From the cell containing the given text, extract its center point as [x, y] coordinate. 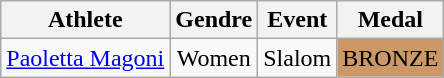
Paoletta Magoni [86, 58]
Slalom [298, 58]
Event [298, 20]
Medal [390, 20]
Athlete [86, 20]
Gendre [214, 20]
Women [214, 58]
BRONZE [390, 58]
